For the text-containing cell, return its midpoint in (x, y) coordinate format. 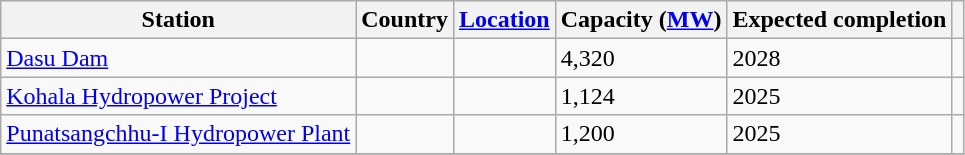
Punatsangchhu-I Hydropower Plant (178, 134)
Expected completion (840, 20)
Country (405, 20)
Dasu Dam (178, 58)
Capacity (MW) (641, 20)
4,320 (641, 58)
Station (178, 20)
2028 (840, 58)
Location (504, 20)
1,200 (641, 134)
1,124 (641, 96)
Kohala Hydropower Project (178, 96)
